Capture the cell that displays the provided text and extract its (X, Y) central coordinate. 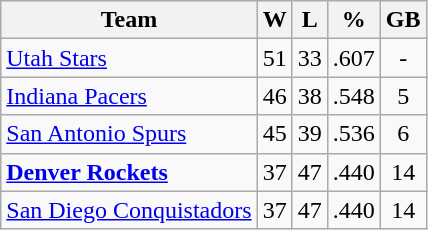
33 (310, 58)
San Antonio Spurs (129, 134)
W (274, 20)
.536 (354, 134)
39 (310, 134)
% (354, 20)
Team (129, 20)
38 (310, 96)
Utah Stars (129, 58)
Denver Rockets (129, 172)
45 (274, 134)
51 (274, 58)
L (310, 20)
- (403, 58)
Indiana Pacers (129, 96)
San Diego Conquistadors (129, 210)
.607 (354, 58)
6 (403, 134)
5 (403, 96)
GB (403, 20)
.548 (354, 96)
46 (274, 96)
